Determine the (X, Y) coordinate at the center of the cell enclosing the given text.  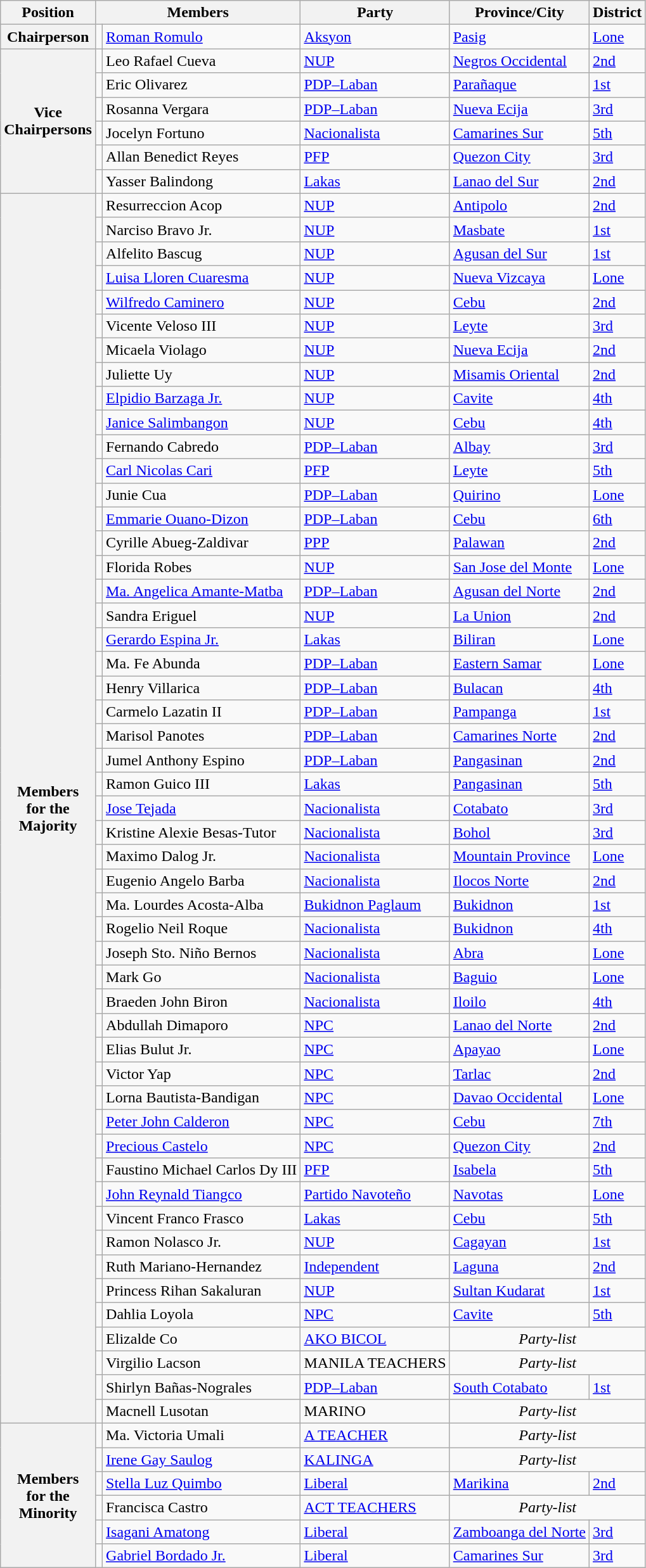
Stella Luz Quimbo (202, 1484)
Joseph Sto. Niño Bernos (202, 953)
Position (48, 13)
A TEACHER (375, 1435)
Jumel Anthony Espino (202, 760)
Ramon Nolasco Jr. (202, 1242)
Cyrille Abueg-Zaldivar (202, 543)
Irene Gay Saulog (202, 1459)
Kristine Alexie Besas-Tutor (202, 832)
Vincent Franco Frasco (202, 1218)
Eric Olivarez (202, 85)
Bohol (519, 832)
Emmarie Ouano-Dizon (202, 519)
ViceChairpersons (48, 121)
Tarlac (519, 1074)
6th (617, 519)
Isagani Amatong (202, 1532)
Ma. Fe Abunda (202, 663)
Peter John Calderon (202, 1122)
MANILA TEACHERS (375, 1363)
Quirino (519, 495)
Pasig (519, 37)
Independent (375, 1266)
Virgilio Lacson (202, 1363)
Membersfor theMinority (48, 1495)
Carmelo Lazatin II (202, 712)
Allan Benedict Reyes (202, 157)
Princess Rihan Sakaluran (202, 1291)
Mountain Province (519, 857)
Negros Occidental (519, 61)
Apayao (519, 1049)
Sandra Eriguel (202, 615)
Alfelito Bascug (202, 253)
Baguio (519, 977)
Party (375, 13)
Ma. Lourdes Acosta-Alba (202, 905)
Isabela (519, 1170)
Ilocos Norte (519, 881)
Jose Tejada (202, 808)
Roman Romulo (202, 37)
Lanao del Norte (519, 1025)
Members (198, 13)
Eugenio Angelo Barba (202, 881)
Gerardo Espina Jr. (202, 639)
Abra (519, 953)
Sultan Kudarat (519, 1291)
Jocelyn Fortuno (202, 133)
Iloilo (519, 1001)
Zamboanga del Norte (519, 1532)
Francisca Castro (202, 1508)
Dahlia Loyola (202, 1315)
Palawan (519, 543)
Camarines Norte (519, 736)
Carl Nicolas Cari (202, 471)
Janice Salimbangon (202, 423)
Ma. Angelica Amante-Matba (202, 591)
Davao Occidental (519, 1098)
San Jose del Monte (519, 567)
Marikina (519, 1484)
Leo Rafael Cueva (202, 61)
Elpidio Barzaga Jr. (202, 398)
La Union (519, 615)
Elizalde Co (202, 1339)
Agusan del Norte (519, 591)
Ramon Guico III (202, 784)
District (617, 13)
Partido Navoteño (375, 1194)
Biliran (519, 639)
Macnell Lusotan (202, 1411)
Precious Castelo (202, 1146)
PPP (375, 543)
Laguna (519, 1266)
Juliette Uy (202, 374)
Antipolo (519, 205)
Gabriel Bordado Jr. (202, 1556)
Aksyon (375, 37)
Lorna Bautista-Bandigan (202, 1098)
Vicente Veloso III (202, 326)
South Cotabato (519, 1387)
Marisol Panotes (202, 736)
Abdullah Dimaporo (202, 1025)
Lanao del Sur (519, 181)
Elias Bulut Jr. (202, 1049)
Resurreccion Acop (202, 205)
Albay (519, 447)
Ruth Mariano-Hernandez (202, 1266)
Misamis Oriental (519, 374)
Yasser Balindong (202, 181)
Nueva Vizcaya (519, 277)
Navotas (519, 1194)
Pampanga (519, 712)
Cotabato (519, 808)
Narciso Bravo Jr. (202, 229)
Micaela Violago (202, 350)
Bukidnon Paglaum (375, 905)
Mark Go (202, 977)
Henry Villarica (202, 687)
Faustino Michael Carlos Dy III (202, 1170)
Eastern Samar (519, 663)
MARINO (375, 1411)
John Reynald Tiangco (202, 1194)
Masbate (519, 229)
Wilfredo Caminero (202, 302)
Rosanna Vergara (202, 109)
KALINGA (375, 1459)
Membersfor theMajority (48, 808)
Junie Cua (202, 495)
Florida Robes (202, 567)
AKO BICOL (375, 1339)
Bulacan (519, 687)
Province/City (519, 13)
Parañaque (519, 85)
Victor Yap (202, 1074)
7th (617, 1122)
Maximo Dalog Jr. (202, 857)
Braeden John Biron (202, 1001)
Rogelio Neil Roque (202, 929)
Fernando Cabredo (202, 447)
Ma. Victoria Umali (202, 1435)
Shirlyn Bañas-Nograles (202, 1387)
Cagayan (519, 1242)
Luisa Lloren Cuaresma (202, 277)
Agusan del Sur (519, 253)
Chairperson (48, 37)
ACT TEACHERS (375, 1508)
